Scan for the cell matching the given text and deliver its (x, y) coordinate at center. 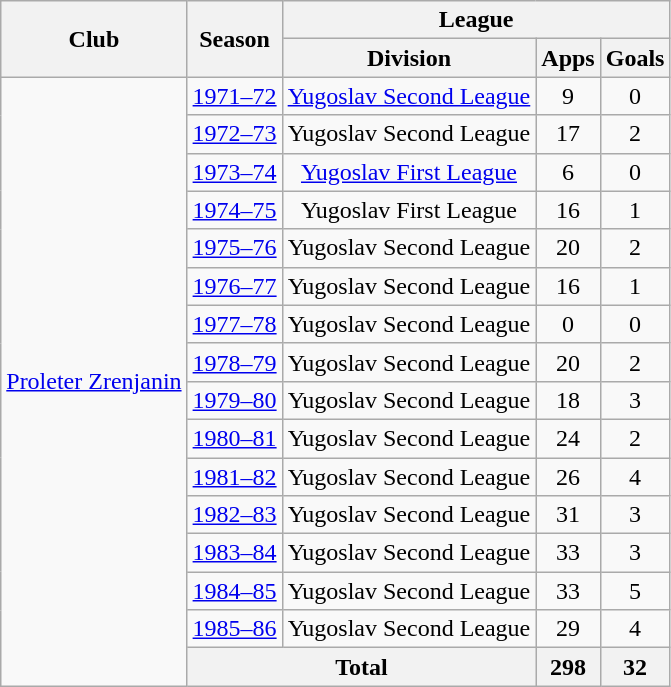
32 (635, 667)
1985–86 (234, 629)
1974–75 (234, 210)
29 (568, 629)
Total (362, 667)
1983–84 (234, 553)
Club (94, 39)
17 (568, 134)
Goals (635, 58)
Proleter Zrenjanin (94, 382)
Season (234, 39)
298 (568, 667)
18 (568, 400)
24 (568, 438)
1979–80 (234, 400)
1973–74 (234, 172)
31 (568, 515)
1981–82 (234, 477)
1980–81 (234, 438)
5 (635, 591)
1971–72 (234, 96)
9 (568, 96)
1975–76 (234, 248)
1976–77 (234, 286)
League (476, 20)
1982–83 (234, 515)
1972–73 (234, 134)
26 (568, 477)
1977–78 (234, 324)
1984–85 (234, 591)
1978–79 (234, 362)
Division (409, 58)
6 (568, 172)
Apps (568, 58)
